From the cell containing the given text, extract its center point as (X, Y) coordinate. 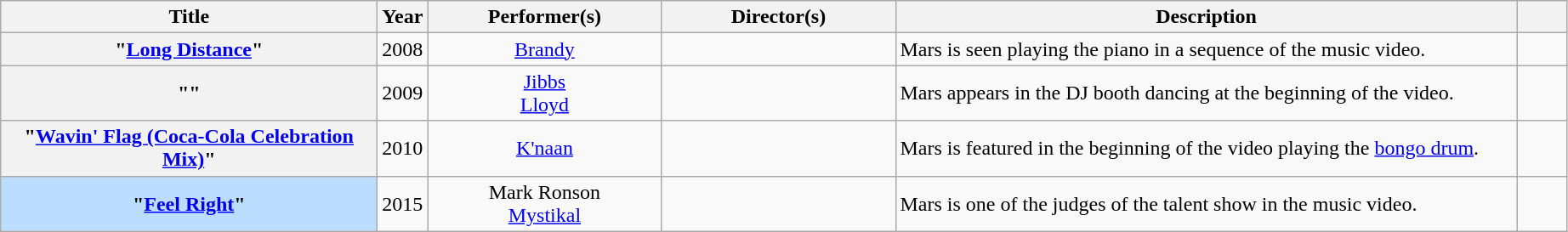
Year (403, 17)
"Long Distance" (189, 49)
Mark RonsonMystikal (544, 204)
Director(s) (779, 17)
Mars appears in the DJ booth dancing at the beginning of the video. (1206, 93)
"" (189, 93)
Title (189, 17)
2009 (403, 93)
K'naan (544, 148)
Description (1206, 17)
Performer(s) (544, 17)
Brandy (544, 49)
Mars is one of the judges of the talent show in the music video. (1206, 204)
Mars is seen playing the piano in a sequence of the music video. (1206, 49)
2015 (403, 204)
Mars is featured in the beginning of the video playing the bongo drum. (1206, 148)
2010 (403, 148)
JibbsLloyd (544, 93)
"Wavin' Flag (Coca-Cola Celebration Mix)" (189, 148)
"Feel Right" (189, 204)
2008 (403, 49)
